Extract the (x, y) coordinate from the center of the cell holding the provided text.  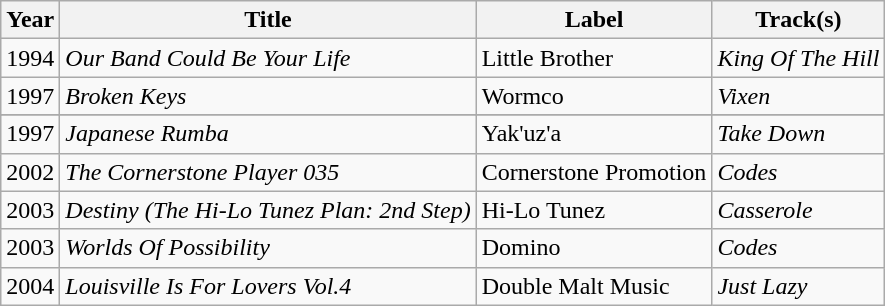
2002 (30, 172)
Label (594, 20)
Hi-Lo Tunez (594, 210)
Destiny (The Hi-Lo Tunez Plan: 2nd Step) (268, 210)
Little Brother (594, 58)
Cornerstone Promotion (594, 172)
Title (268, 20)
Japanese Rumba (268, 134)
Year (30, 20)
1994 (30, 58)
Track(s) (798, 20)
The Cornerstone Player 035 (268, 172)
Worlds Of Possibility (268, 248)
Louisville Is For Lovers Vol.4 (268, 286)
Domino (594, 248)
Casserole (798, 210)
Vixen (798, 96)
Wormco (594, 96)
Our Band Could Be Your Life (268, 58)
2004 (30, 286)
Take Down (798, 134)
Just Lazy (798, 286)
Broken Keys (268, 96)
Double Malt Music (594, 286)
King Of The Hill (798, 58)
Yak'uz'a (594, 134)
